Determine the [X, Y] coordinate at the center of the cell enclosing the given text.  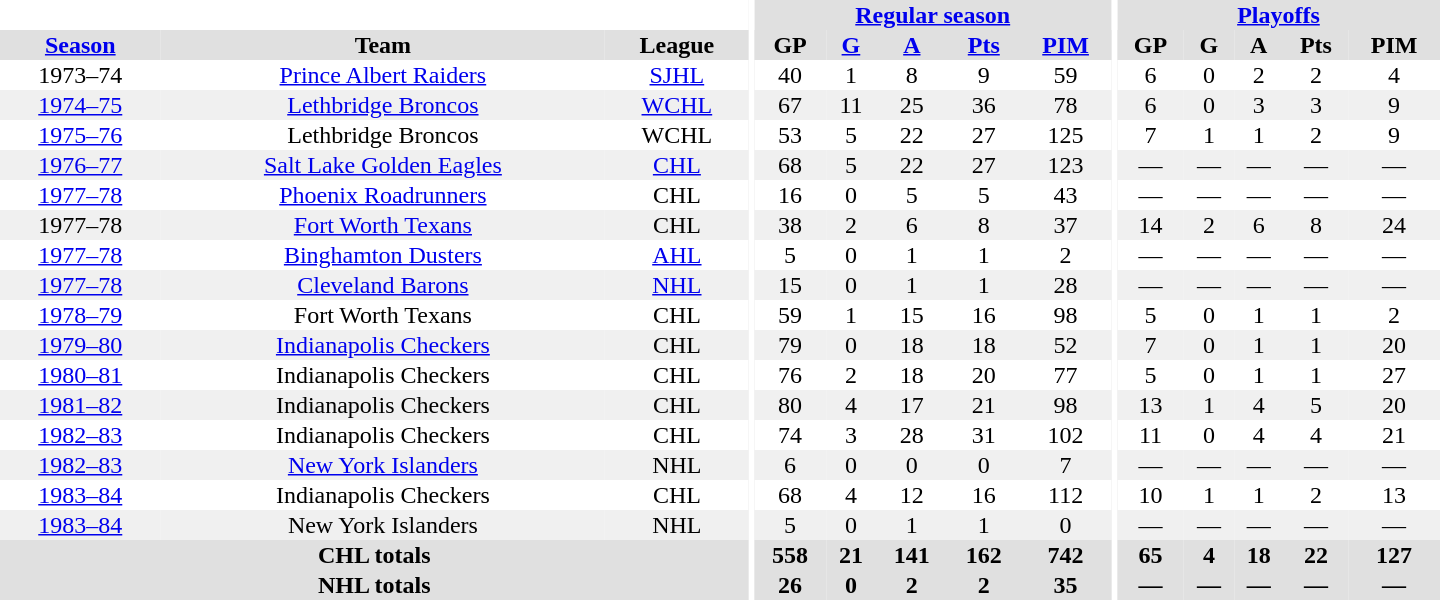
1974–75 [80, 105]
742 [1066, 555]
Binghamton Dusters [384, 255]
Salt Lake Golden Eagles [384, 165]
112 [1066, 495]
37 [1066, 225]
1976–77 [80, 165]
12 [912, 495]
123 [1066, 165]
24 [1394, 225]
Team [384, 45]
127 [1394, 555]
Cleveland Barons [384, 285]
1978–79 [80, 315]
CHL totals [374, 555]
31 [984, 435]
102 [1066, 435]
AHL [676, 255]
Season [80, 45]
Prince Albert Raiders [384, 75]
78 [1066, 105]
SJHL [676, 75]
1975–76 [80, 135]
17 [912, 405]
25 [912, 105]
14 [1150, 225]
43 [1066, 195]
77 [1066, 375]
35 [1066, 585]
Playoffs [1278, 15]
League [676, 45]
141 [912, 555]
Regular season [932, 15]
53 [790, 135]
10 [1150, 495]
1973–74 [80, 75]
558 [790, 555]
79 [790, 345]
40 [790, 75]
125 [1066, 135]
80 [790, 405]
1981–82 [80, 405]
36 [984, 105]
65 [1150, 555]
52 [1066, 345]
38 [790, 225]
1980–81 [80, 375]
26 [790, 585]
76 [790, 375]
67 [790, 105]
1979–80 [80, 345]
162 [984, 555]
NHL totals [374, 585]
Phoenix Roadrunners [384, 195]
74 [790, 435]
